Identify which cell holds the provided text, then report its [x, y] central coordinate. 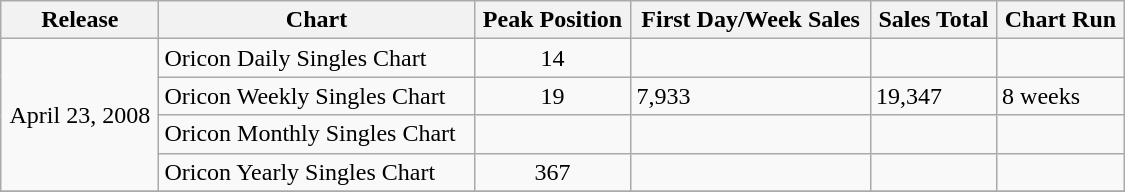
14 [552, 58]
First Day/Week Sales [750, 20]
Chart [316, 20]
Oricon Yearly Singles Chart [316, 172]
Oricon Daily Singles Chart [316, 58]
Chart Run [1061, 20]
Oricon Weekly Singles Chart [316, 96]
367 [552, 172]
April 23, 2008 [80, 115]
19 [552, 96]
Oricon Monthly Singles Chart [316, 134]
Sales Total [933, 20]
8 weeks [1061, 96]
Release [80, 20]
Peak Position [552, 20]
19,347 [933, 96]
7,933 [750, 96]
